Find where the given text appears and provide that cell's center as [X, Y] coordinate. 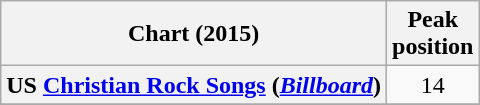
Peakposition [433, 34]
Chart (2015) [194, 34]
US Christian Rock Songs (Billboard) [194, 85]
14 [433, 85]
